Capture the cell that displays the provided text and extract its (X, Y) central coordinate. 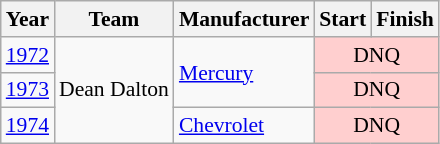
1972 (28, 55)
Start (342, 19)
Team (114, 19)
Dean Dalton (114, 90)
Finish (405, 19)
Chevrolet (244, 126)
1974 (28, 126)
Manufacturer (244, 19)
Mercury (244, 72)
Year (28, 19)
1973 (28, 90)
